Determine the (x, y) coordinate at the center of the cell enclosing the given text.  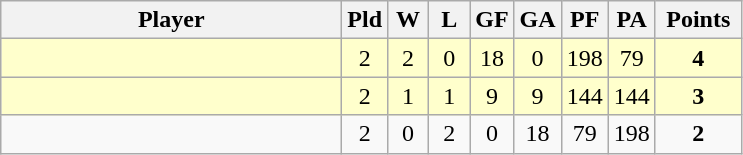
GF (492, 20)
Points (698, 20)
Player (172, 20)
Pld (365, 20)
4 (698, 58)
L (450, 20)
PA (632, 20)
W (408, 20)
GA (538, 20)
PF (584, 20)
3 (698, 96)
